Search for the cell housing the specified text and yield its (x, y) center coordinate. 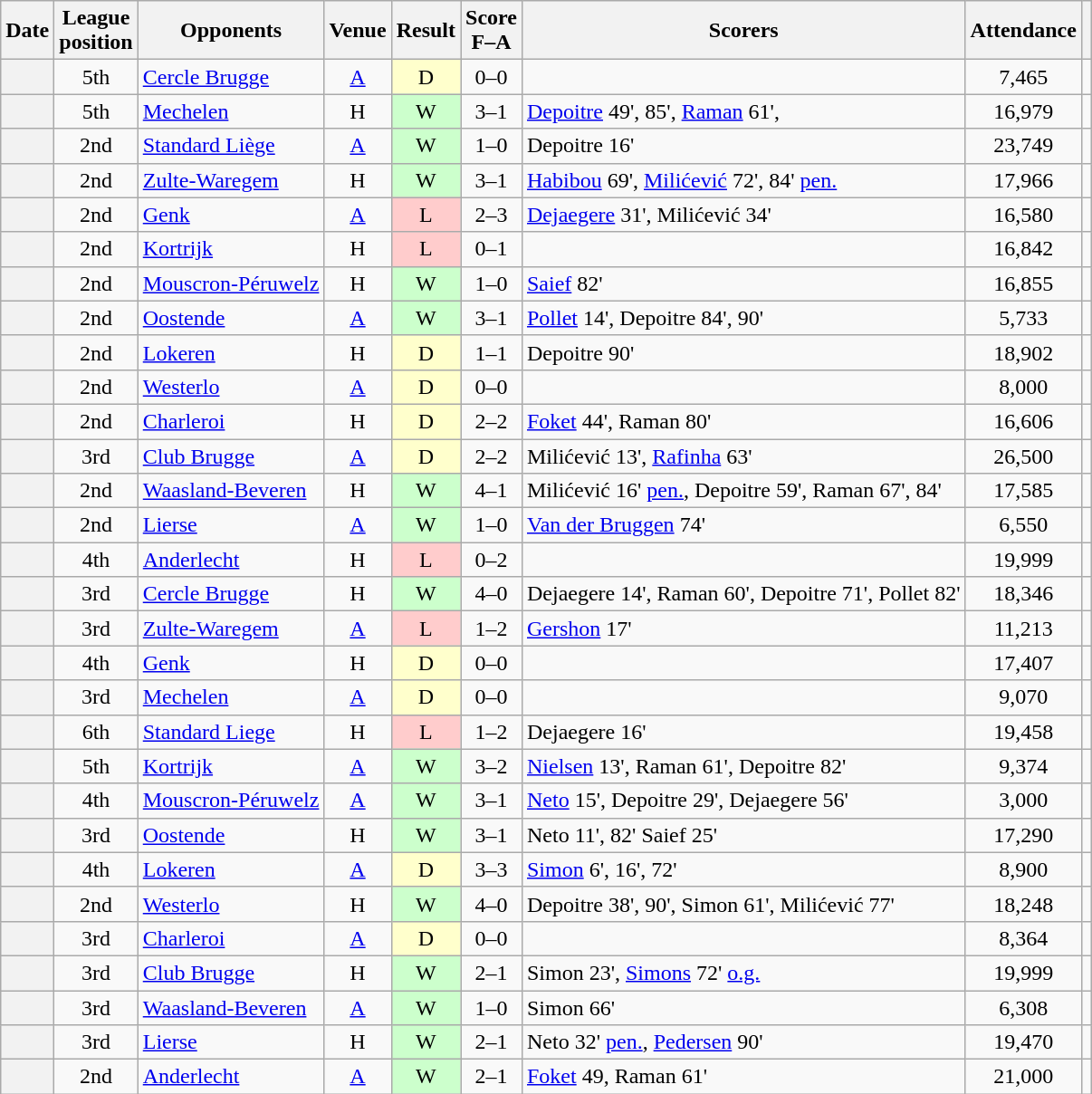
1–1 (492, 352)
0–1 (492, 249)
26,500 (1023, 456)
23,749 (1023, 146)
16,606 (1023, 421)
Date (27, 31)
Dejaegere 16' (743, 732)
Standard Liège (231, 146)
18,248 (1023, 904)
Gershon 17' (743, 629)
7,465 (1023, 77)
Pollet 14', Depoitre 84', 90' (743, 318)
8,000 (1023, 387)
Opponents (231, 31)
Neto 32' pen., Pedersen 90' (743, 1042)
16,580 (1023, 215)
6,550 (1023, 525)
Nielsen 13', Raman 61', Depoitre 82' (743, 766)
16,855 (1023, 283)
Simon 66' (743, 1008)
Neto 15', Depoitre 29', Dejaegere 56' (743, 801)
Venue (358, 31)
Result (426, 31)
4–1 (492, 491)
Neto 11', 82' Saief 25' (743, 835)
Van der Bruggen 74' (743, 525)
Saief 82' (743, 283)
Depoitre 49', 85', Raman 61', (743, 111)
Depoitre 90' (743, 352)
0–2 (492, 560)
17,407 (1023, 663)
Attendance (1023, 31)
17,966 (1023, 180)
17,290 (1023, 835)
Simon 6', 16', 72' (743, 869)
16,979 (1023, 111)
19,458 (1023, 732)
18,346 (1023, 594)
8,364 (1023, 938)
3–2 (492, 766)
19,470 (1023, 1042)
11,213 (1023, 629)
Leagueposition (96, 31)
6,308 (1023, 1008)
Standard Liege (231, 732)
18,902 (1023, 352)
Milićević 16' pen., Depoitre 59', Raman 67', 84' (743, 491)
Milićević 13', Rafinha 63' (743, 456)
Dejaegere 14', Raman 60', Depoitre 71', Pollet 82' (743, 594)
9,374 (1023, 766)
3–3 (492, 869)
5,733 (1023, 318)
Simon 23', Simons 72' o.g. (743, 973)
21,000 (1023, 1077)
9,070 (1023, 697)
16,842 (1023, 249)
Foket 49, Raman 61' (743, 1077)
Habibou 69', Milićević 72', 84' pen. (743, 180)
17,585 (1023, 491)
8,900 (1023, 869)
6th (96, 732)
Depoitre 16' (743, 146)
ScoreF–A (492, 31)
Dejaegere 31', Milićević 34' (743, 215)
3,000 (1023, 801)
Scorers (743, 31)
Depoitre 38', 90', Simon 61', Milićević 77' (743, 904)
2–3 (492, 215)
Foket 44', Raman 80' (743, 421)
